Scan for the cell matching the given text and deliver its (X, Y) coordinate at center. 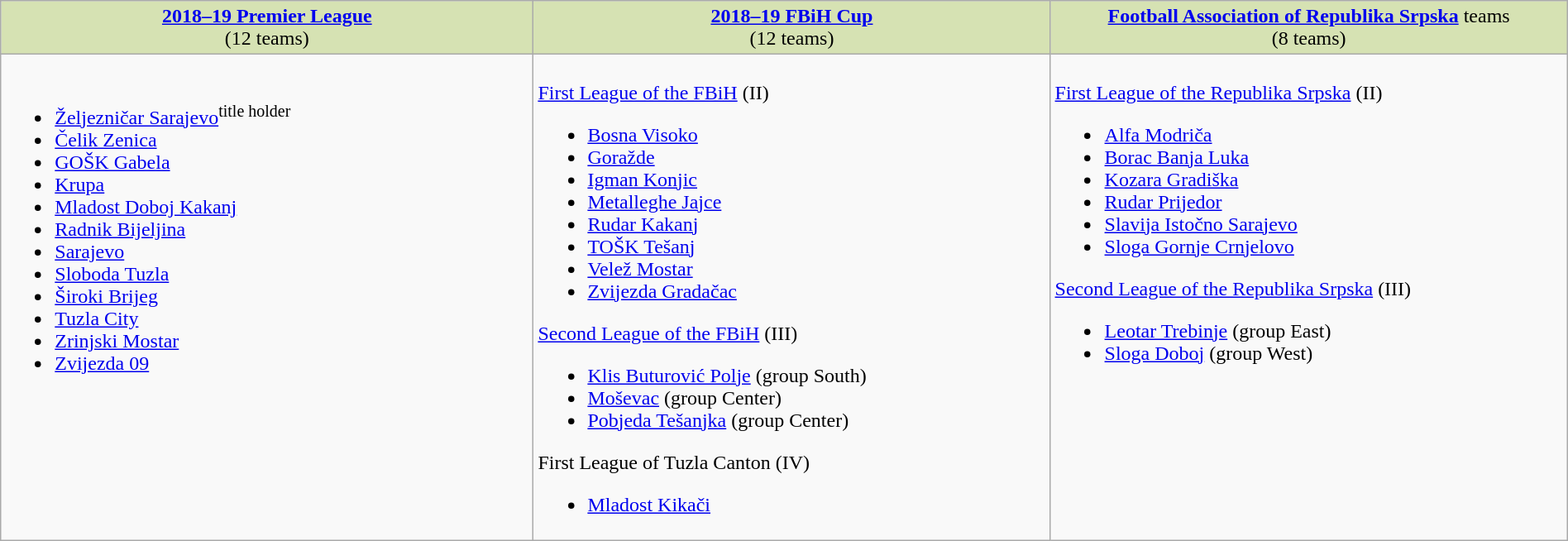
2018–19 FBiH Cup(12 teams) (792, 28)
Football Association of Republika Srpska teams(8 teams) (1308, 28)
2018–19 Premier League(12 teams) (267, 28)
